Pinpoint the cell where the given text exists, returning its (x, y) midpoint coordinate. 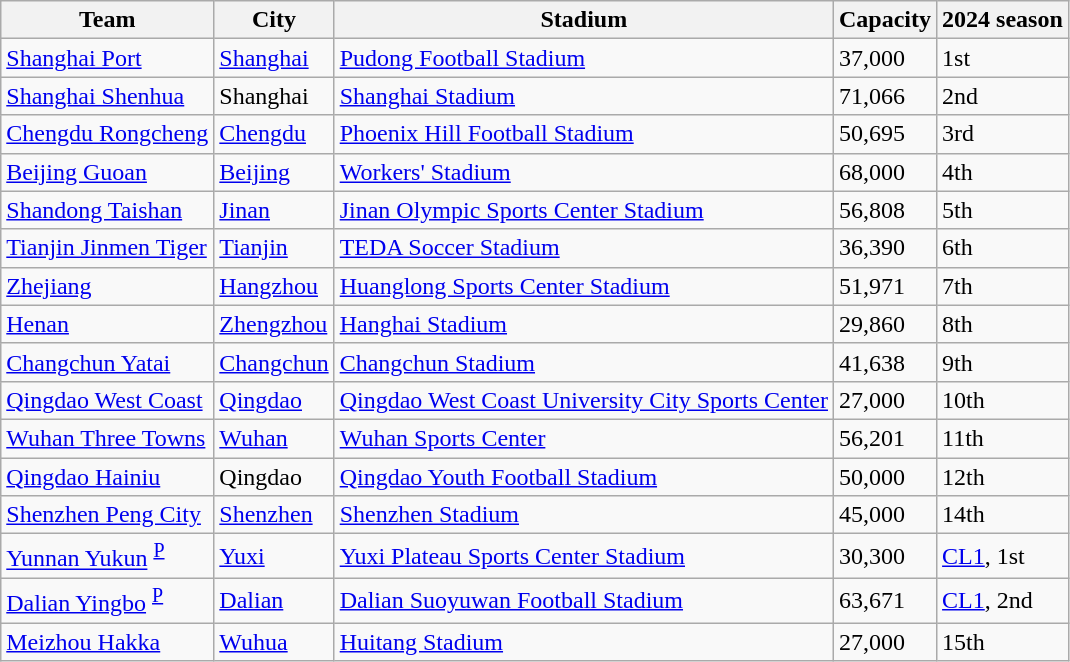
50,695 (886, 134)
Henan (108, 324)
Pudong Football Stadium (584, 58)
68,000 (886, 172)
36,390 (886, 248)
2nd (1003, 96)
51,971 (886, 286)
1st (1003, 58)
63,671 (886, 600)
Wuhan Sports Center (584, 438)
Jinan Olympic Sports Center Stadium (584, 210)
6th (1003, 248)
Team (108, 20)
Huanglong Sports Center Stadium (584, 286)
9th (1003, 362)
City (274, 20)
Zhengzhou (274, 324)
Shanghai Port (108, 58)
Zhejiang (108, 286)
37,000 (886, 58)
15th (1003, 642)
Workers' Stadium (584, 172)
Shenzhen Stadium (584, 515)
TEDA Soccer Stadium (584, 248)
3rd (1003, 134)
Shenzhen Peng City (108, 515)
Shanghai Stadium (584, 96)
2024 season (1003, 20)
CL1, 1st (1003, 556)
Jinan (274, 210)
CL1, 2nd (1003, 600)
5th (1003, 210)
56,808 (886, 210)
Shanghai Shenhua (108, 96)
Yunnan Yukun P (108, 556)
Hangzhou (274, 286)
Qingdao West Coast (108, 400)
71,066 (886, 96)
Stadium (584, 20)
Capacity (886, 20)
Wuhua (274, 642)
Changchun Yatai (108, 362)
Wuhan Three Towns (108, 438)
50,000 (886, 477)
14th (1003, 515)
Phoenix Hill Football Stadium (584, 134)
Meizhou Hakka (108, 642)
Chengdu (274, 134)
Dalian (274, 600)
56,201 (886, 438)
Huitang Stadium (584, 642)
12th (1003, 477)
Dalian Yingbo P (108, 600)
41,638 (886, 362)
Shandong Taishan (108, 210)
8th (1003, 324)
30,300 (886, 556)
7th (1003, 286)
Dalian Suoyuwan Football Stadium (584, 600)
Yuxi (274, 556)
Changchun Stadium (584, 362)
Tianjin Jinmen Tiger (108, 248)
Wuhan (274, 438)
10th (1003, 400)
Qingdao Hainiu (108, 477)
Qingdao West Coast University City Sports Center (584, 400)
4th (1003, 172)
Shenzhen (274, 515)
Changchun (274, 362)
11th (1003, 438)
Beijing (274, 172)
29,860 (886, 324)
45,000 (886, 515)
Hanghai Stadium (584, 324)
Qingdao Youth Football Stadium (584, 477)
Chengdu Rongcheng (108, 134)
Tianjin (274, 248)
Yuxi Plateau Sports Center Stadium (584, 556)
Beijing Guoan (108, 172)
